Output the [x, y] coordinate of the center of the cell containing the given text.  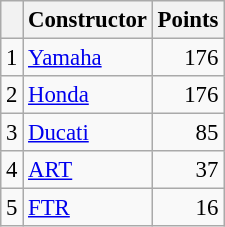
16 [188, 208]
Points [188, 20]
ART [88, 170]
Ducati [88, 133]
2 [12, 95]
FTR [88, 208]
5 [12, 208]
85 [188, 133]
4 [12, 170]
37 [188, 170]
1 [12, 58]
Constructor [88, 20]
Yamaha [88, 58]
3 [12, 133]
Honda [88, 95]
